Determine the (X, Y) coordinate at the center of the cell enclosing the given text.  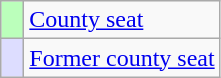
Former county seat (122, 58)
County seat (122, 20)
